Provide the (X, Y) coordinate of the cell's center where the given text is located.  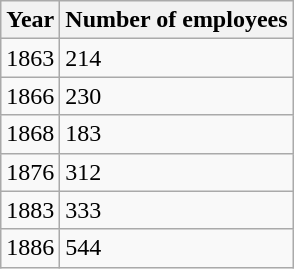
1866 (30, 96)
333 (176, 210)
230 (176, 96)
1876 (30, 172)
Year (30, 20)
1868 (30, 134)
1886 (30, 248)
183 (176, 134)
214 (176, 58)
544 (176, 248)
Number of employees (176, 20)
1883 (30, 210)
1863 (30, 58)
312 (176, 172)
